Provide the [X, Y] coordinate of the cell's center where the given text is located.  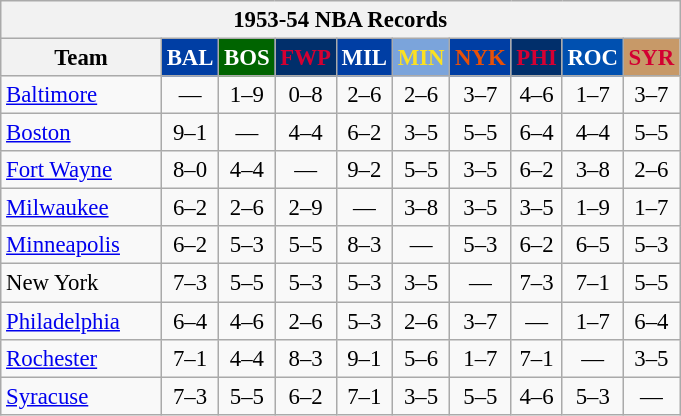
Philadelphia [82, 321]
Minneapolis [82, 245]
8–0 [190, 170]
MIL [364, 58]
FWP [306, 58]
MIN [420, 58]
9–2 [364, 170]
Milwaukee [82, 208]
1953-54 NBA Records [340, 20]
BAL [190, 58]
Rochester [82, 358]
BOS [247, 58]
Team [82, 58]
2–9 [306, 208]
PHI [536, 58]
0–8 [306, 95]
6–5 [592, 245]
Baltimore [82, 95]
New York [82, 283]
Boston [82, 133]
NYK [480, 58]
ROC [592, 58]
SYR [651, 58]
5–6 [420, 358]
Fort Wayne [82, 170]
Syracuse [82, 396]
